Pinpoint the cell where the given text exists, returning its (x, y) midpoint coordinate. 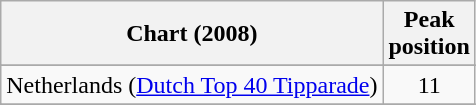
11 (429, 85)
Netherlands (Dutch Top 40 Tipparade) (192, 85)
Peakposition (429, 34)
Chart (2008) (192, 34)
